Return (X, Y) of the center of cell containing provided text 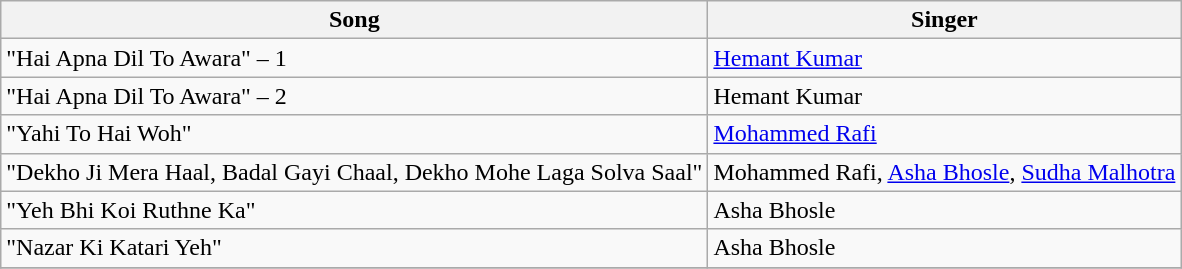
"Yeh Bhi Koi Ruthne Ka" (354, 210)
Singer (944, 20)
"Yahi To Hai Woh" (354, 134)
Song (354, 20)
"Nazar Ki Katari Yeh" (354, 248)
"Hai Apna Dil To Awara" – 1 (354, 58)
Mohammed Rafi (944, 134)
"Hai Apna Dil To Awara" – 2 (354, 96)
"Dekho Ji Mera Haal, Badal Gayi Chaal, Dekho Mohe Laga Solva Saal" (354, 172)
Mohammed Rafi, Asha Bhosle, Sudha Malhotra (944, 172)
